Find where the given text appears and provide that cell's center as (X, Y) coordinate. 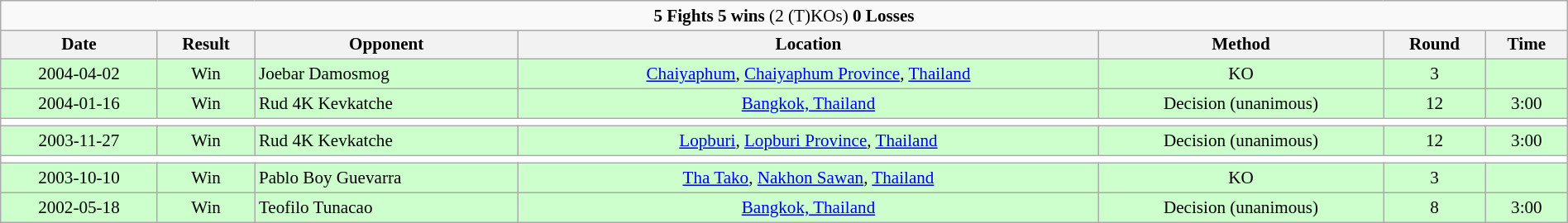
Date (79, 45)
Joebar Damosmog (386, 74)
5 Fights 5 wins (2 (T)KOs) 0 Losses (784, 15)
Pablo Boy Guevarra (386, 178)
Round (1435, 45)
Tha Tako, Nakhon Sawan, Thailand (808, 178)
Method (1241, 45)
2004-04-02 (79, 74)
2003-11-27 (79, 140)
Opponent (386, 45)
2004-01-16 (79, 102)
8 (1435, 206)
2003-10-10 (79, 178)
Lopburi, Lopburi Province, Thailand (808, 140)
Result (206, 45)
Location (808, 45)
Chaiyaphum, Chaiyaphum Province, Thailand (808, 74)
Time (1527, 45)
2002-05-18 (79, 206)
Teofilo Tunacao (386, 206)
